Capture the cell that displays the provided text and extract its [x, y] central coordinate. 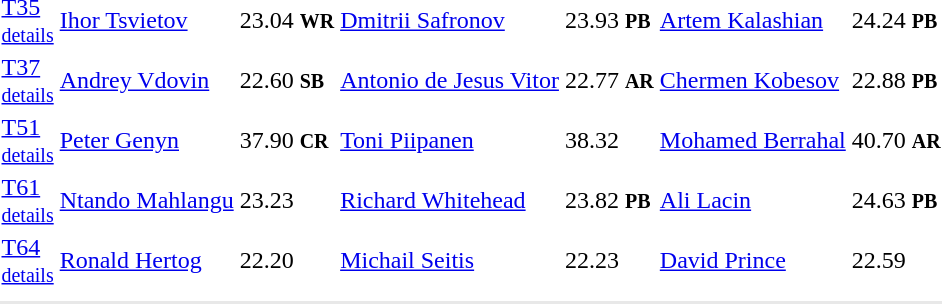
T61details [28, 200]
22.77 AR [609, 80]
22.60 SB [286, 80]
37.90 CR [286, 140]
T64details [28, 260]
David Prince [752, 260]
Peter Genyn [146, 140]
T51details [28, 140]
22.23 [609, 260]
23.23 [286, 200]
Ntando Mahlangu [146, 200]
Toni Piipanen [450, 140]
22.20 [286, 260]
38.32 [609, 140]
Michail Seitis [450, 260]
Mohamed Berrahal [752, 140]
Ronald Hertog [146, 260]
Antonio de Jesus Vitor [450, 80]
40.70 AR [896, 140]
T37details [28, 80]
Chermen Kobesov [752, 80]
Richard Whitehead [450, 200]
Ali Lacin [752, 200]
Andrey Vdovin [146, 80]
24.63 PB [896, 200]
23.82 PB [609, 200]
22.59 [896, 260]
22.88 PB [896, 80]
